Locate the cell with the specified text and output its (X, Y) center coordinate. 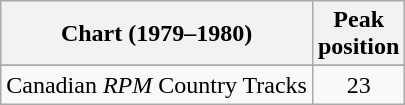
Chart (1979–1980) (157, 34)
23 (358, 85)
Canadian RPM Country Tracks (157, 85)
Peakposition (358, 34)
